Return [x, y] of the center of cell containing provided text 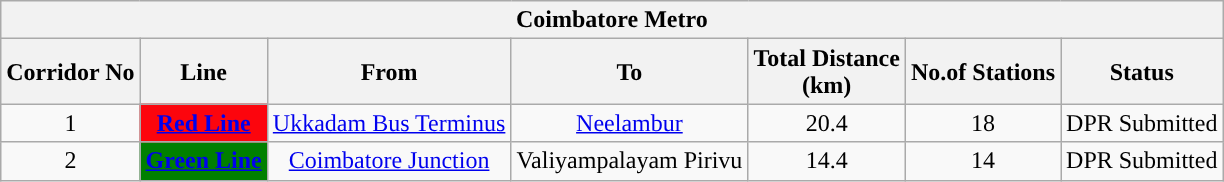
Coimbatore Metro [612, 20]
Coimbatore Junction [389, 161]
Corridor No [70, 72]
14 [982, 161]
1 [70, 123]
Line [204, 72]
Neelambur [630, 123]
18 [982, 123]
Status [1142, 72]
Ukkadam Bus Terminus [389, 123]
From [389, 72]
20.4 [827, 123]
To [630, 72]
Green Line [204, 161]
Red Line [204, 123]
No.of Stations [982, 72]
2 [70, 161]
Valiyampalayam Pirivu [630, 161]
Total Distance(km) [827, 72]
14.4 [827, 161]
